Output the [x, y] coordinate of the center of the cell containing the given text.  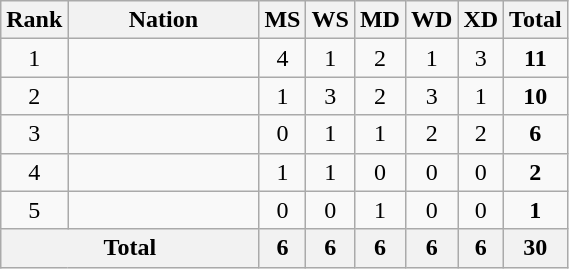
5 [34, 210]
10 [536, 96]
30 [536, 248]
Nation [164, 20]
Rank [34, 20]
MS [282, 20]
MD [380, 20]
WS [330, 20]
11 [536, 58]
XD [481, 20]
WD [431, 20]
